Capture the cell that displays the provided text and extract its [x, y] central coordinate. 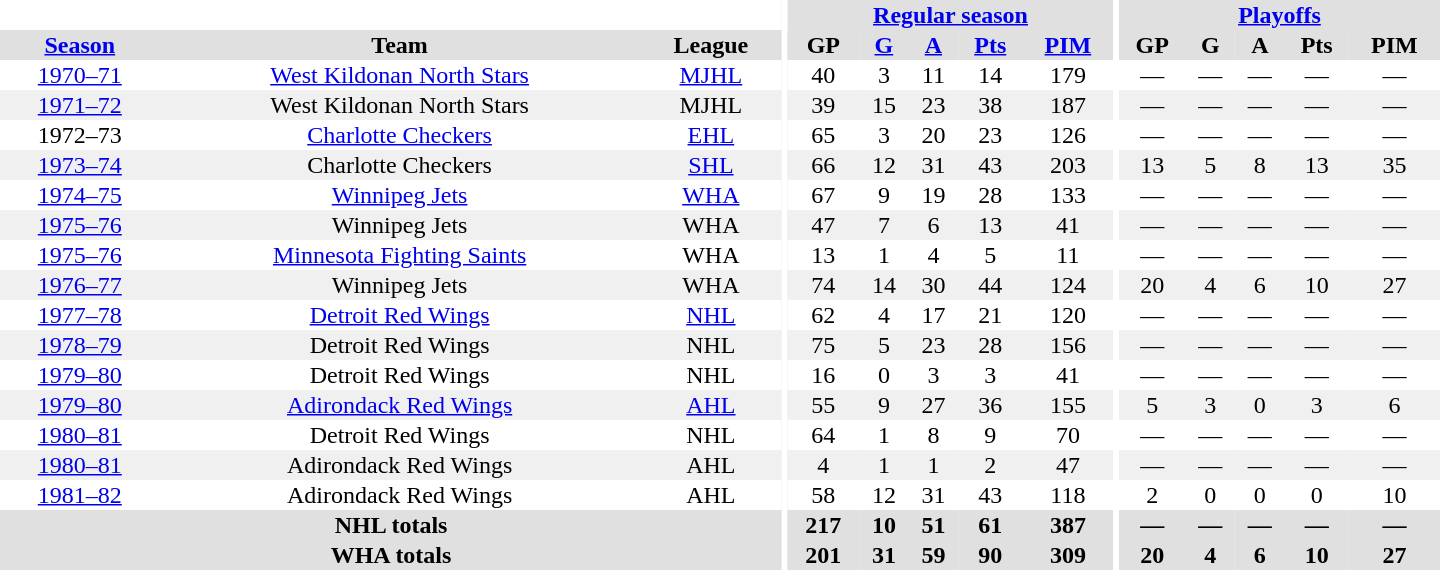
155 [1068, 405]
1971–72 [80, 105]
201 [824, 555]
309 [1068, 555]
118 [1068, 495]
7 [884, 225]
1970–71 [80, 75]
36 [990, 405]
44 [990, 285]
133 [1068, 195]
40 [824, 75]
66 [824, 165]
179 [1068, 75]
1976–77 [80, 285]
61 [990, 525]
30 [934, 285]
Regular season [951, 15]
74 [824, 285]
64 [824, 435]
15 [884, 105]
55 [824, 405]
124 [1068, 285]
Minnesota Fighting Saints [400, 255]
67 [824, 195]
51 [934, 525]
EHL [711, 135]
1978–79 [80, 345]
59 [934, 555]
156 [1068, 345]
Playoffs [1280, 15]
203 [1068, 165]
1973–74 [80, 165]
38 [990, 105]
62 [824, 315]
19 [934, 195]
SHL [711, 165]
126 [1068, 135]
1977–78 [80, 315]
1974–75 [80, 195]
League [711, 45]
NHL totals [391, 525]
16 [824, 375]
90 [990, 555]
1972–73 [80, 135]
217 [824, 525]
21 [990, 315]
39 [824, 105]
Team [400, 45]
WHA totals [391, 555]
Season [80, 45]
35 [1394, 165]
58 [824, 495]
120 [1068, 315]
387 [1068, 525]
187 [1068, 105]
65 [824, 135]
70 [1068, 435]
1981–82 [80, 495]
17 [934, 315]
75 [824, 345]
